Provide the [x, y] coordinate of the cell's center where the given text is located.  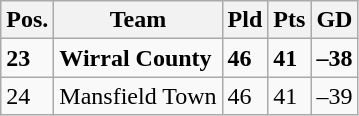
Mansfield Town [138, 96]
Pld [245, 20]
24 [28, 96]
Pos. [28, 20]
GD [334, 20]
23 [28, 58]
Wirral County [138, 58]
Team [138, 20]
Pts [290, 20]
–38 [334, 58]
–39 [334, 96]
